Capture the cell that displays the provided text and extract its [x, y] central coordinate. 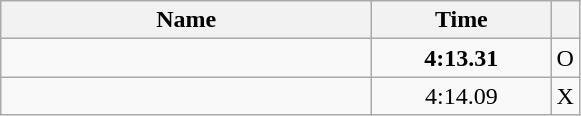
O [565, 58]
Time [462, 20]
4:13.31 [462, 58]
X [565, 96]
4:14.09 [462, 96]
Name [186, 20]
